Scan for the cell matching the given text and deliver its [x, y] coordinate at center. 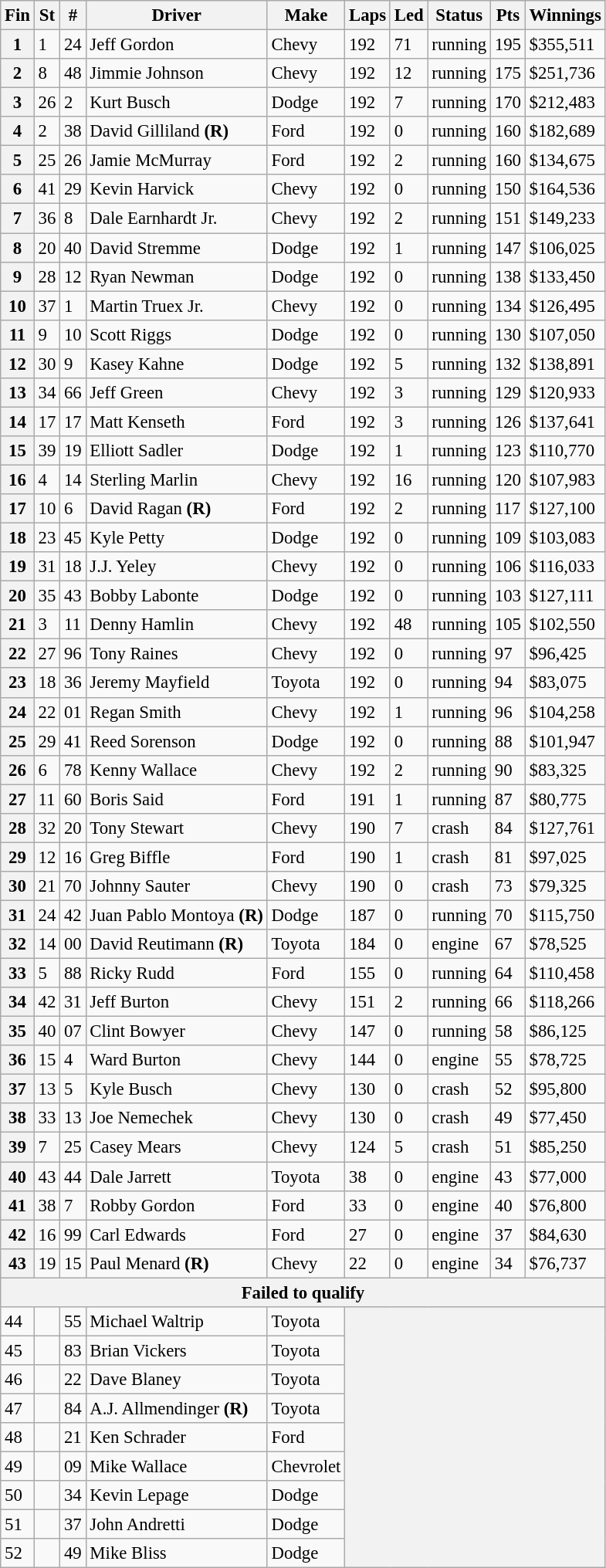
$110,770 [565, 451]
Greg Biffle [176, 857]
$104,258 [565, 712]
Tony Raines [176, 654]
97 [508, 654]
Bobby Labonte [176, 596]
73 [508, 886]
155 [367, 974]
Jimmie Johnson [176, 73]
$85,250 [565, 1147]
01 [73, 712]
Led [409, 15]
Jeff Gordon [176, 45]
David Ragan (R) [176, 509]
$84,630 [565, 1234]
Scott Riggs [176, 334]
124 [367, 1147]
Chevrolet [306, 1467]
$76,737 [565, 1263]
09 [73, 1467]
Jeff Green [176, 393]
Ward Burton [176, 1060]
$95,800 [565, 1089]
$134,675 [565, 161]
$212,483 [565, 103]
Driver [176, 15]
83 [73, 1350]
138 [508, 276]
150 [508, 189]
$127,761 [565, 828]
$106,025 [565, 248]
Kevin Harvick [176, 189]
81 [508, 857]
$103,083 [565, 538]
Joe Nemechek [176, 1119]
$101,947 [565, 741]
$77,450 [565, 1119]
Ricky Rudd [176, 974]
67 [508, 944]
$97,025 [565, 857]
$83,075 [565, 683]
Sterling Marlin [176, 479]
$118,266 [565, 1002]
David Reutimann (R) [176, 944]
46 [18, 1380]
$355,511 [565, 45]
94 [508, 683]
$83,325 [565, 770]
# [73, 15]
117 [508, 509]
Mike Wallace [176, 1467]
Casey Mears [176, 1147]
$120,933 [565, 393]
$78,725 [565, 1060]
$115,750 [565, 915]
Kyle Petty [176, 538]
47 [18, 1408]
A.J. Allmendinger (R) [176, 1408]
$164,536 [565, 189]
105 [508, 625]
Juan Pablo Montoya (R) [176, 915]
184 [367, 944]
Jeremy Mayfield [176, 683]
David Gilliland (R) [176, 131]
78 [73, 770]
Kurt Busch [176, 103]
Ryan Newman [176, 276]
Status [459, 15]
103 [508, 596]
195 [508, 45]
Brian Vickers [176, 1350]
Kevin Lepage [176, 1495]
109 [508, 538]
$126,495 [565, 306]
187 [367, 915]
John Andretti [176, 1525]
Mike Bliss [176, 1553]
Martin Truex Jr. [176, 306]
J.J. Yeley [176, 567]
144 [367, 1060]
$182,689 [565, 131]
Johnny Sauter [176, 886]
$127,111 [565, 596]
90 [508, 770]
132 [508, 364]
Michael Waltrip [176, 1322]
Reed Sorenson [176, 741]
Matt Kenseth [176, 422]
$107,983 [565, 479]
Regan Smith [176, 712]
Dave Blaney [176, 1380]
191 [367, 799]
Paul Menard (R) [176, 1263]
$77,000 [565, 1177]
Kyle Busch [176, 1089]
Winnings [565, 15]
$149,233 [565, 218]
Laps [367, 15]
Jamie McMurray [176, 161]
Failed to qualify [303, 1292]
David Stremme [176, 248]
64 [508, 974]
$127,100 [565, 509]
126 [508, 422]
$76,800 [565, 1205]
Dale Jarrett [176, 1177]
$116,033 [565, 567]
129 [508, 393]
$102,550 [565, 625]
87 [508, 799]
Kasey Kahne [176, 364]
60 [73, 799]
St [46, 15]
Dale Earnhardt Jr. [176, 218]
$79,325 [565, 886]
$96,425 [565, 654]
134 [508, 306]
$86,125 [565, 1031]
$138,891 [565, 364]
123 [508, 451]
Ken Schrader [176, 1438]
50 [18, 1495]
Kenny Wallace [176, 770]
Elliott Sadler [176, 451]
$110,458 [565, 974]
99 [73, 1234]
71 [409, 45]
$107,050 [565, 334]
$251,736 [565, 73]
120 [508, 479]
Boris Said [176, 799]
Carl Edwards [176, 1234]
58 [508, 1031]
$137,641 [565, 422]
07 [73, 1031]
Clint Bowyer [176, 1031]
$133,450 [565, 276]
Fin [18, 15]
Make [306, 15]
$80,775 [565, 799]
106 [508, 567]
Jeff Burton [176, 1002]
Pts [508, 15]
170 [508, 103]
Tony Stewart [176, 828]
Denny Hamlin [176, 625]
175 [508, 73]
Robby Gordon [176, 1205]
$78,525 [565, 944]
00 [73, 944]
